From the cell containing the given text, extract its center point as [x, y] coordinate. 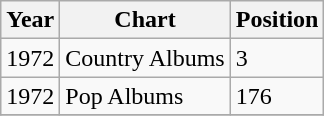
Year [30, 20]
Position [277, 20]
176 [277, 96]
Chart [145, 20]
Pop Albums [145, 96]
Country Albums [145, 58]
3 [277, 58]
